Locate the cell with the specified text and output its [X, Y] center coordinate. 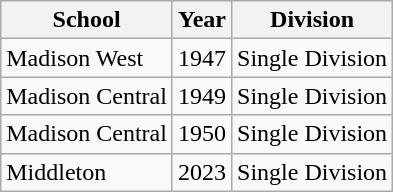
Year [202, 20]
1950 [202, 134]
1949 [202, 96]
2023 [202, 172]
School [87, 20]
Madison West [87, 58]
Middleton [87, 172]
1947 [202, 58]
Division [312, 20]
